Pinpoint the cell where the given text exists, returning its (X, Y) midpoint coordinate. 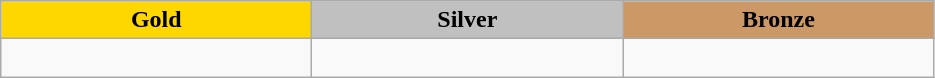
Silver (468, 20)
Bronze (778, 20)
Gold (156, 20)
